Scan for the cell matching the given text and deliver its (x, y) coordinate at center. 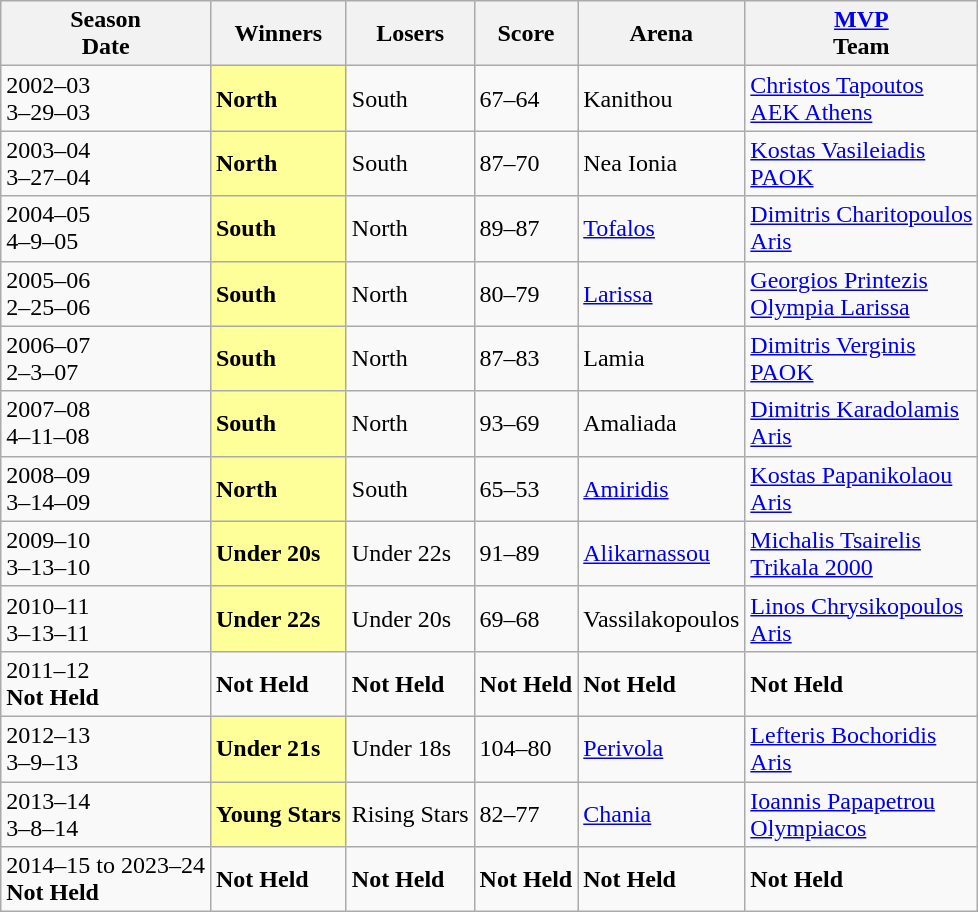
2009–103–13–10 (106, 554)
Ioannis PapapetrouOlympiacos (862, 814)
Amaliada (662, 424)
2004–054–9–05 (106, 228)
Kanithou (662, 98)
2014–15 to 2023–24Not Held (106, 880)
67–64 (526, 98)
Winners (278, 34)
Chania (662, 814)
2011–12Not Held (106, 684)
Larissa (662, 294)
Under 18s (410, 748)
2012–133–9–13 (106, 748)
Rising Stars (410, 814)
Linos ChrysikopoulosAris (862, 618)
93–69 (526, 424)
Dimitris KaradolamisAris (862, 424)
Kostas VasileiadisPAOK (862, 164)
91–89 (526, 554)
69–68 (526, 618)
Nea Ionia (662, 164)
Dimitris CharitopoulosAris (862, 228)
Georgios PrintezisOlympia Larissa (862, 294)
Tofalos (662, 228)
65–53 (526, 488)
Perivola (662, 748)
MVPTeam (862, 34)
Under 21s (278, 748)
2007–084–11–08 (106, 424)
87–70 (526, 164)
2006–072–3–07 (106, 358)
2008–093–14–09 (106, 488)
87–83 (526, 358)
2010–113–13–11 (106, 618)
Kostas PapanikolaouAris (862, 488)
89–87 (526, 228)
Young Stars (278, 814)
2003–043–27–04 (106, 164)
Score (526, 34)
2002–033–29–03 (106, 98)
Dimitris VerginisPAOK (862, 358)
Lefteris BochoridisAris (862, 748)
80–79 (526, 294)
104–80 (526, 748)
Losers (410, 34)
SeasonDate (106, 34)
Amiridis (662, 488)
Vassilakopoulos (662, 618)
Arena (662, 34)
Alikarnassou (662, 554)
Christos TapoutosAEK Athens (862, 98)
Lamia (662, 358)
2013–143–8–14 (106, 814)
2005–062–25–06 (106, 294)
Michalis TsairelisTrikala 2000 (862, 554)
82–77 (526, 814)
